Extract the (x, y) coordinate from the center of the cell holding the provided text.  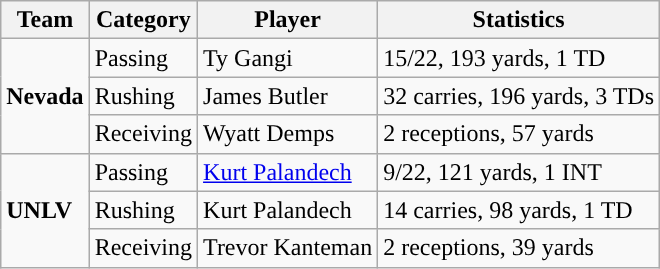
Category (143, 20)
15/22, 193 yards, 1 TD (519, 58)
2 receptions, 39 yards (519, 248)
Statistics (519, 20)
14 carries, 98 yards, 1 TD (519, 210)
Ty Gangi (288, 58)
James Butler (288, 96)
32 carries, 196 yards, 3 TDs (519, 96)
Wyatt Demps (288, 134)
Nevada (45, 96)
2 receptions, 57 yards (519, 134)
9/22, 121 yards, 1 INT (519, 172)
Trevor Kanteman (288, 248)
Team (45, 20)
UNLV (45, 210)
Player (288, 20)
